Extract the (X, Y) coordinate from the center of the cell holding the provided text.  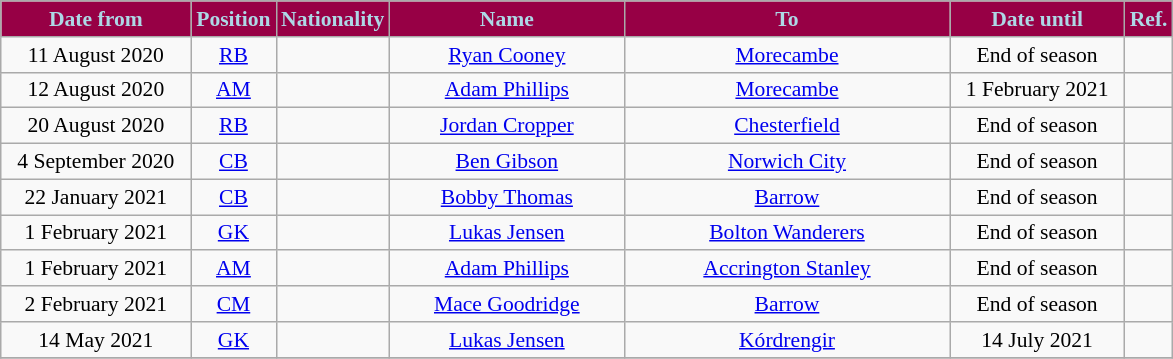
11 August 2020 (96, 55)
Date until (1038, 19)
Ben Gibson (506, 162)
Kórdrengir (786, 340)
CM (234, 304)
Name (506, 19)
Position (234, 19)
Mace Goodridge (506, 304)
Date from (96, 19)
Chesterfield (786, 126)
Bolton Wanderers (786, 233)
Jordan Cropper (506, 126)
Norwich City (786, 162)
Ref. (1149, 19)
To (786, 19)
14 July 2021 (1038, 340)
2 February 2021 (96, 304)
22 January 2021 (96, 197)
20 August 2020 (96, 126)
Nationality (332, 19)
4 September 2020 (96, 162)
Ryan Cooney (506, 55)
Bobby Thomas (506, 197)
14 May 2021 (96, 340)
12 August 2020 (96, 90)
Accrington Stanley (786, 269)
